From the cell containing the given text, extract its center point as [x, y] coordinate. 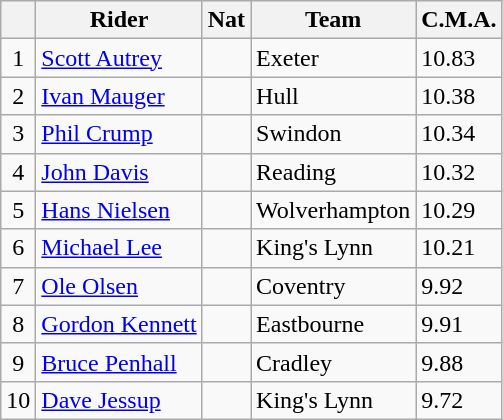
Ole Olsen [119, 286]
2 [18, 96]
5 [18, 210]
9 [18, 362]
Team [334, 20]
Bruce Penhall [119, 362]
Phil Crump [119, 134]
10.32 [459, 172]
C.M.A. [459, 20]
6 [18, 248]
10.29 [459, 210]
Reading [334, 172]
1 [18, 58]
Exeter [334, 58]
Swindon [334, 134]
John Davis [119, 172]
Nat [226, 20]
9.72 [459, 400]
Hans Nielsen [119, 210]
9.91 [459, 324]
4 [18, 172]
10.83 [459, 58]
Cradley [334, 362]
Hull [334, 96]
Wolverhampton [334, 210]
10.21 [459, 248]
10.38 [459, 96]
Coventry [334, 286]
Scott Autrey [119, 58]
9.88 [459, 362]
Ivan Mauger [119, 96]
10.34 [459, 134]
8 [18, 324]
Gordon Kennett [119, 324]
Dave Jessup [119, 400]
10 [18, 400]
3 [18, 134]
Michael Lee [119, 248]
Eastbourne [334, 324]
9.92 [459, 286]
7 [18, 286]
Rider [119, 20]
